Locate the cell with the specified text and output its (x, y) center coordinate. 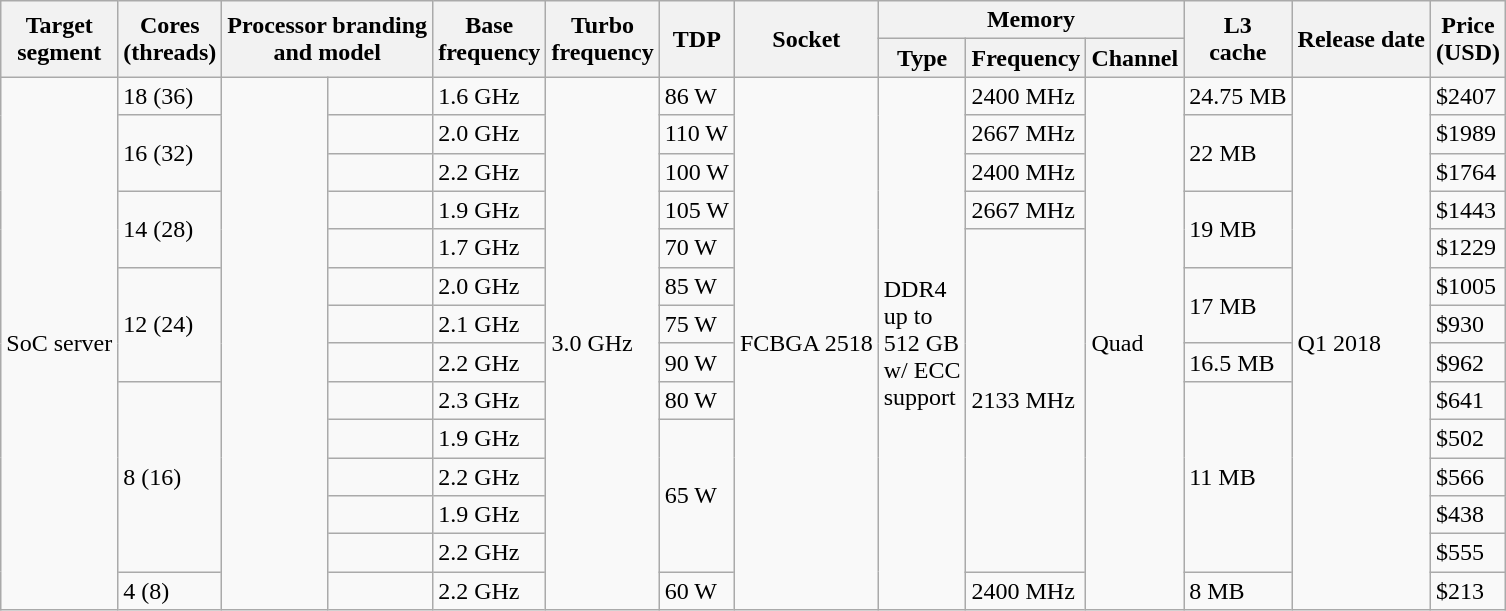
1.7 GHz (490, 248)
$641 (1468, 400)
18 (36) (170, 96)
Channel (1135, 58)
Frequency (1026, 58)
11 MB (1238, 476)
Type (922, 58)
110 W (696, 134)
1.6 GHz (490, 96)
$962 (1468, 362)
$2407 (1468, 96)
$1005 (1468, 286)
86 W (696, 96)
22 MB (1238, 153)
14 (28) (170, 229)
Cores(threads) (170, 39)
2.3 GHz (490, 400)
TDP (696, 39)
$502 (1468, 438)
16.5 MB (1238, 362)
70 W (696, 248)
2133 MHz (1026, 400)
90 W (696, 362)
$555 (1468, 553)
105 W (696, 210)
3.0 GHz (602, 344)
$1229 (1468, 248)
8 MB (1238, 591)
$438 (1468, 515)
24.75 MB (1238, 96)
75 W (696, 324)
$1443 (1468, 210)
Release date (1361, 39)
Turbofrequency (602, 39)
85 W (696, 286)
$1764 (1468, 172)
12 (24) (170, 324)
19 MB (1238, 229)
Memory (1030, 20)
2.1 GHz (490, 324)
16 (32) (170, 153)
$930 (1468, 324)
Quad (1135, 344)
SoC server (60, 344)
Targetsegment (60, 39)
17 MB (1238, 305)
$213 (1468, 591)
80 W (696, 400)
FCBGA 2518 (806, 344)
Price(USD) (1468, 39)
Basefrequency (490, 39)
60 W (696, 591)
Socket (806, 39)
100 W (696, 172)
Q1 2018 (1361, 344)
DDR4up to512 GBw/ ECCsupport (922, 344)
$566 (1468, 477)
$1989 (1468, 134)
4 (8) (170, 591)
8 (16) (170, 476)
Processor brandingand model (328, 39)
L3cache (1238, 39)
65 W (696, 495)
